Determine the [x, y] coordinate at the center of the cell enclosing the given text.  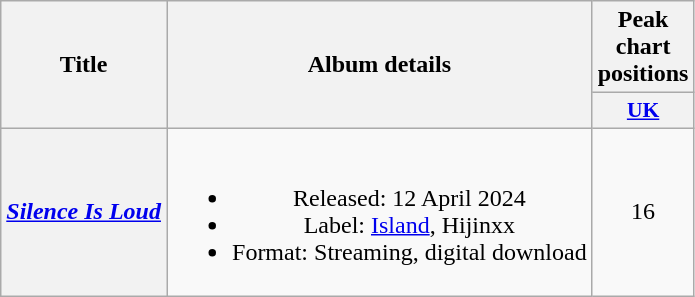
Album details [379, 65]
16 [643, 212]
Released: 12 April 2024Label: Island, HijinxxFormat: Streaming, digital download [379, 212]
Silence Is Loud [84, 212]
UK [643, 111]
Peak chart positions [643, 47]
Title [84, 65]
